Return [X, Y] of the center of cell containing provided text 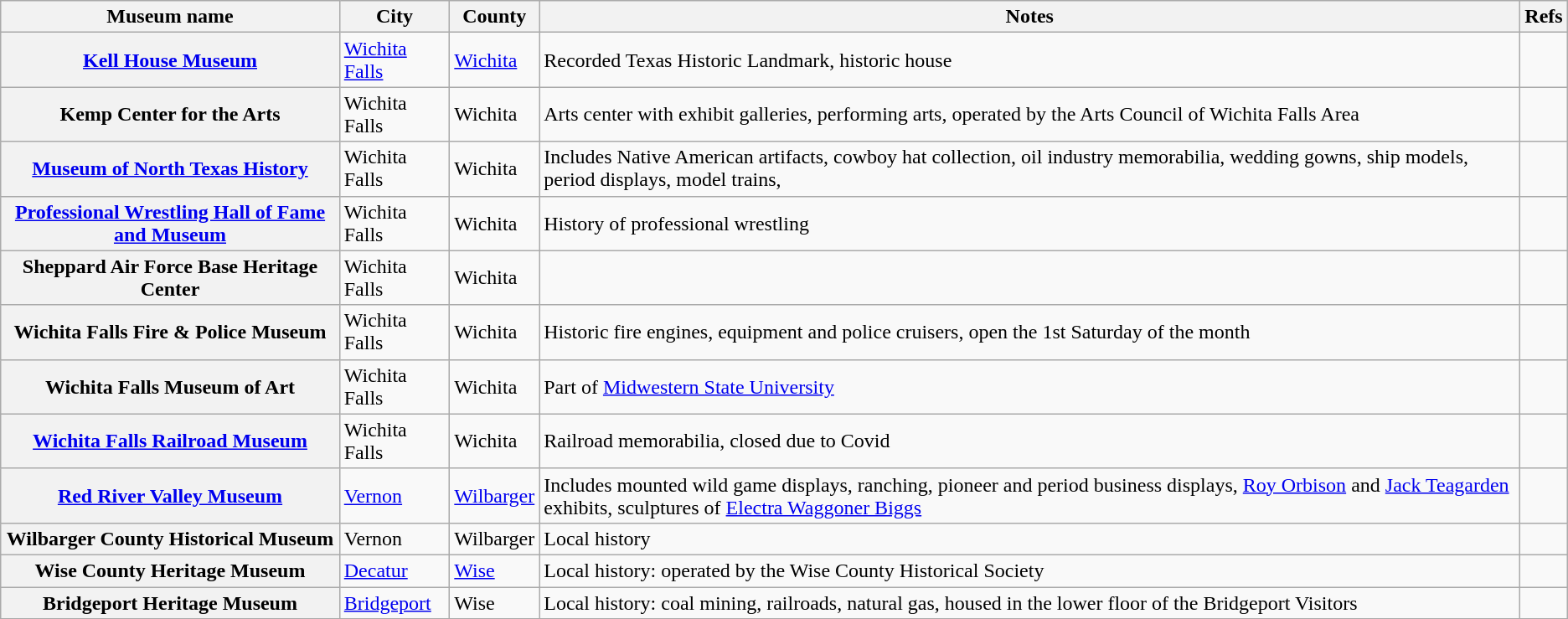
Part of Midwestern State University [1030, 387]
Arts center with exhibit galleries, performing arts, operated by the Arts Council of Wichita Falls Area [1030, 114]
Local history: coal mining, railroads, natural gas, housed in the lower floor of the Bridgeport Visitors [1030, 602]
Wichita Falls Museum of Art [170, 387]
Wichita Falls Railroad Museum [170, 441]
County [494, 17]
Local history: operated by the Wise County Historical Society [1030, 570]
Historic fire engines, equipment and police cruisers, open the 1st Saturday of the month [1030, 332]
Wilbarger County Historical Museum [170, 539]
Red River Valley Museum [170, 496]
Decatur [395, 570]
Local history [1030, 539]
Includes Native American artifacts, cowboy hat collection, oil industry memorabilia, wedding gowns, ship models, period displays, model trains, [1030, 169]
Wichita Falls Fire & Police Museum [170, 332]
Bridgeport Heritage Museum [170, 602]
Kell House Museum [170, 60]
Professional Wrestling Hall of Fame and Museum [170, 223]
Notes [1030, 17]
Recorded Texas Historic Landmark, historic house [1030, 60]
History of professional wrestling [1030, 223]
Kemp Center for the Arts [170, 114]
Railroad memorabilia, closed due to Covid [1030, 441]
Bridgeport [395, 602]
Museum name [170, 17]
Refs [1544, 17]
City [395, 17]
Wise County Heritage Museum [170, 570]
Sheppard Air Force Base Heritage Center [170, 278]
Museum of North Texas History [170, 169]
